Capture the cell that displays the provided text and extract its [X, Y] central coordinate. 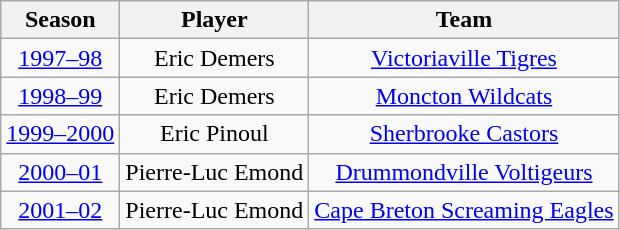
Season [60, 20]
Sherbrooke Castors [464, 134]
Victoriaville Tigres [464, 58]
Team [464, 20]
1998–99 [60, 96]
1999–2000 [60, 134]
Eric Pinoul [214, 134]
Moncton Wildcats [464, 96]
Cape Breton Screaming Eagles [464, 210]
2000–01 [60, 172]
Drummondville Voltigeurs [464, 172]
2001–02 [60, 210]
1997–98 [60, 58]
Player [214, 20]
